Provide the (x, y) coordinate of the cell's center where the given text is located.  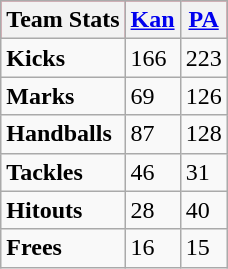
16 (152, 248)
Frees (63, 248)
87 (152, 134)
Tackles (63, 172)
28 (152, 210)
40 (204, 210)
126 (204, 96)
31 (204, 172)
223 (204, 58)
Marks (63, 96)
166 (152, 58)
PA (204, 20)
15 (204, 248)
Kan (152, 20)
128 (204, 134)
Kicks (63, 58)
Team Stats (63, 20)
69 (152, 96)
Hitouts (63, 210)
Handballs (63, 134)
46 (152, 172)
